Output the (X, Y) coordinate of the center of the cell containing the given text.  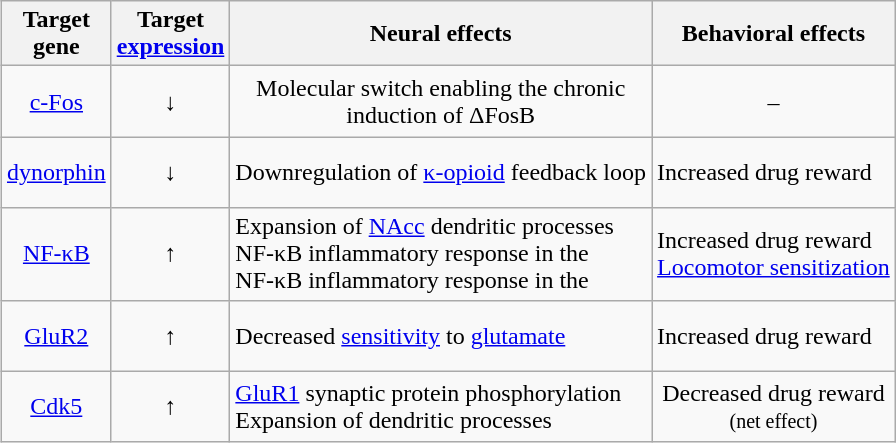
Neural effects (441, 34)
Cdk5 (56, 406)
– (774, 102)
Downregulation of κ-opioid feedback loop (441, 172)
Behavioral effects (774, 34)
Decreased drug reward(net effect) (774, 406)
Molecular switch enabling the chronicinduction of ΔFosB (441, 102)
GluR1 synaptic protein phosphorylationExpansion of dendritic processes (441, 406)
NF-κB (56, 254)
Decreased sensitivity to glutamate (441, 336)
Increased drug rewardLocomotor sensitization (774, 254)
dynorphin (56, 172)
c-Fos (56, 102)
GluR2 (56, 336)
Targetgene (56, 34)
Expansion of NAcc dendritic processesNF-κB inflammatory response in the NF-κB inflammatory response in the (441, 254)
Targetexpression (170, 34)
